Pinpoint the cell where the given text exists, returning its (x, y) midpoint coordinate. 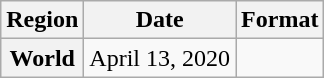
Date (160, 20)
World (42, 58)
April 13, 2020 (160, 58)
Format (280, 20)
Region (42, 20)
